Output the [x, y] coordinate of the center of the cell containing the given text.  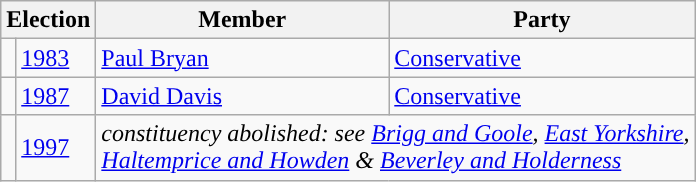
Party [542, 20]
constituency abolished: see Brigg and Goole, East Yorkshire, Haltemprice and Howden & Beverley and Holderness [396, 148]
1983 [56, 58]
Paul Bryan [242, 58]
1987 [56, 96]
Member [242, 20]
Election [48, 20]
1997 [56, 148]
David Davis [242, 96]
